From the cell containing the given text, extract its center point as (x, y) coordinate. 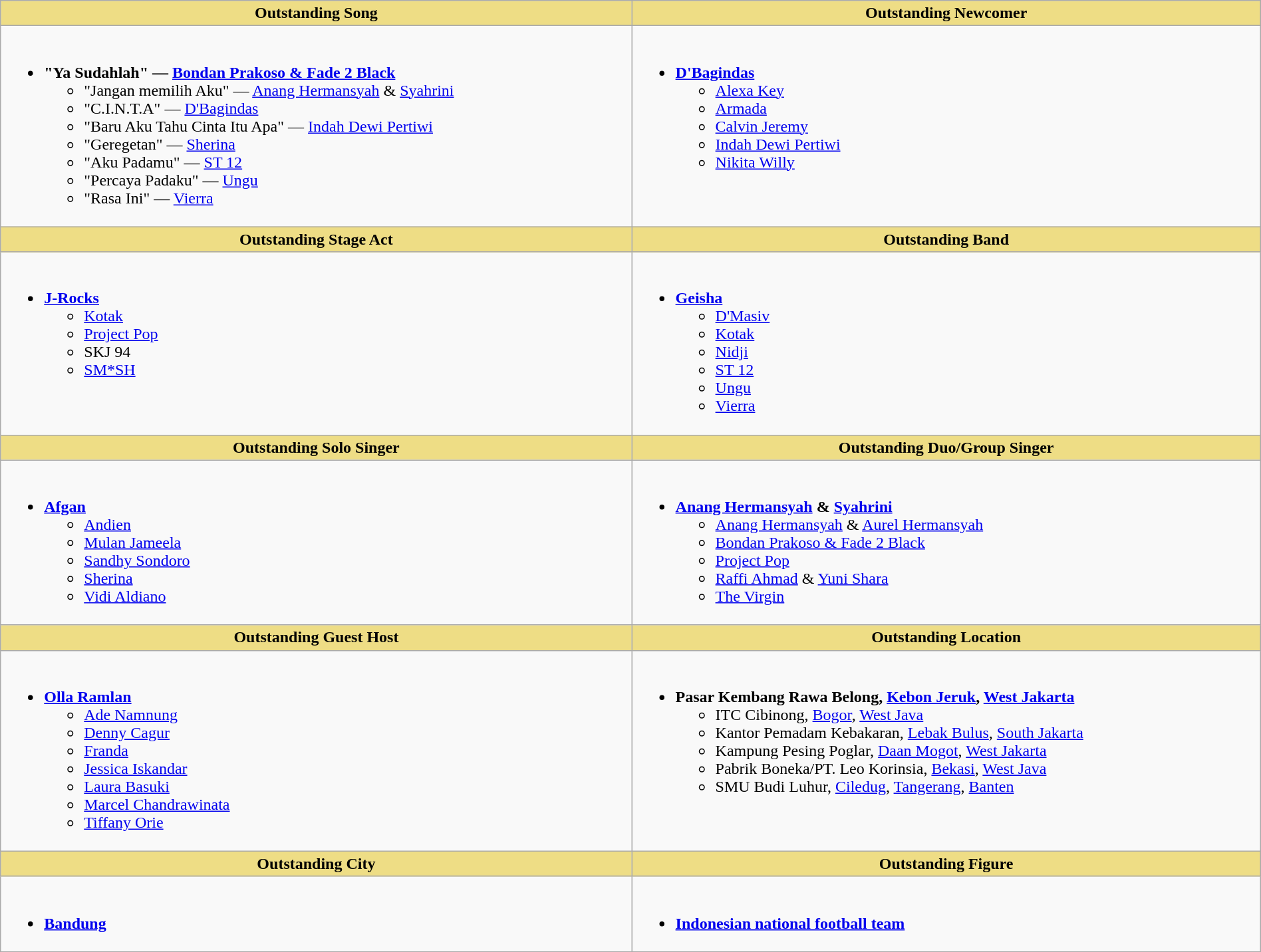
Outstanding Duo/Group Singer (946, 447)
Indonesian national football team (946, 913)
Outstanding Location (946, 638)
Bandung (317, 913)
Outstanding Band (946, 239)
Outstanding Guest Host (317, 638)
Outstanding Solo Singer (317, 447)
Olla RamlanAde NamnungDenny CagurFrandaJessica IskandarLaura BasukiMarcel ChandrawinataTiffany Orie (317, 751)
Outstanding Stage Act (317, 239)
Outstanding Newcomer (946, 13)
Outstanding Song (317, 13)
Outstanding City (317, 864)
Outstanding Figure (946, 864)
D'BagindasAlexa KeyArmadaCalvin JeremyIndah Dewi PertiwiNikita Willy (946, 126)
Anang Hermansyah & SyahriniAnang Hermansyah & Aurel HermansyahBondan Prakoso & Fade 2 BlackProject PopRaffi Ahmad & Yuni SharaThe Virgin (946, 542)
GeishaD'MasivKotakNidjiST 12UnguVierra (946, 343)
AfganAndienMulan JameelaSandhy SondoroSherinaVidi Aldiano (317, 542)
J-RocksKotakProject PopSKJ 94SM*SH (317, 343)
